Provide the (x, y) coordinate of the cell's center where the given text is located.  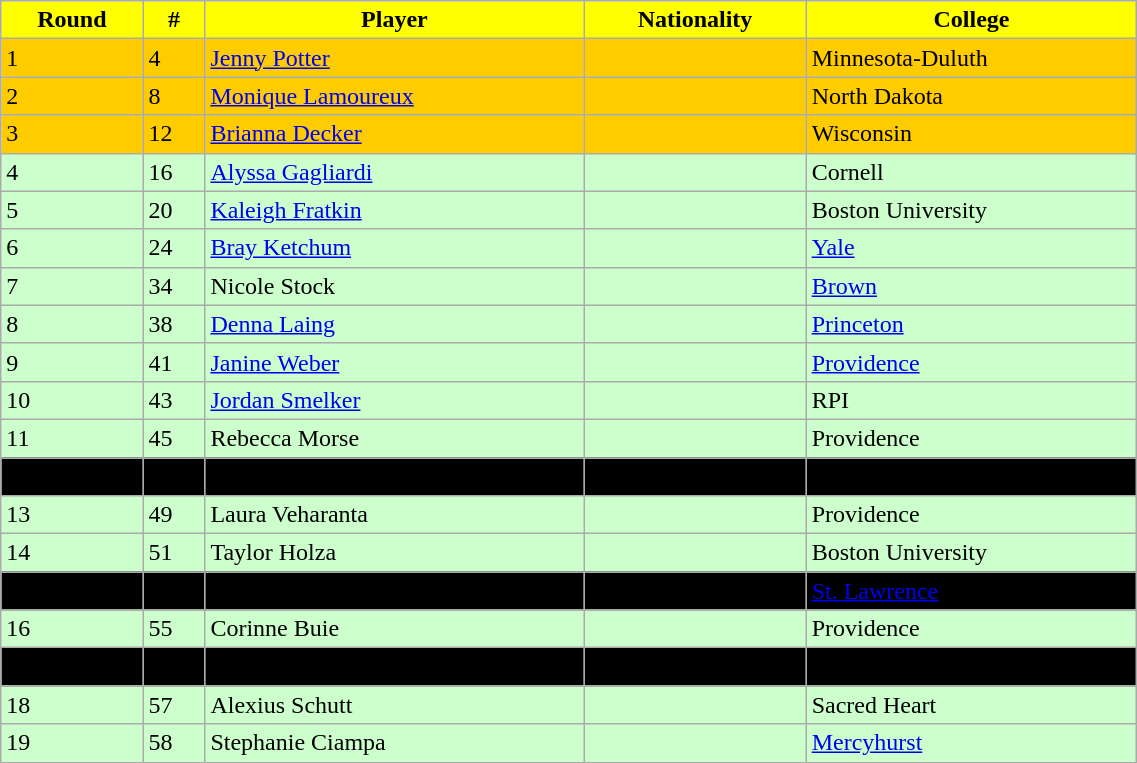
Nationality (695, 20)
20 (174, 210)
Castleton State (972, 667)
18 (72, 705)
55 (174, 629)
11 (72, 438)
Laura Veharanta (394, 515)
Monique Lamoureux (394, 96)
53 (174, 591)
Jordan Smelker (394, 400)
Brooke Fernandez (394, 591)
Jenny Potter (394, 58)
Utica College (972, 477)
47 (174, 477)
Brown (972, 286)
58 (174, 743)
Alyssa Gagliardi (394, 172)
Corinne Buie (394, 629)
6 (72, 248)
13 (72, 515)
Janine Weber (394, 362)
1 (72, 58)
Megan Myers (394, 477)
17 (72, 667)
14 (72, 553)
10 (72, 400)
Princeton (972, 324)
North Dakota (972, 96)
Player (394, 20)
Denna Laing (394, 324)
Round (72, 20)
43 (174, 400)
Cornell (972, 172)
# (174, 20)
3 (72, 134)
2 (72, 96)
College (972, 20)
Rebecca Morse (394, 438)
Kaleigh Fratkin (394, 210)
38 (174, 324)
24 (174, 248)
RPI (972, 400)
9 (72, 362)
15 (72, 591)
51 (174, 553)
Nicole Stock (394, 286)
Stephanie Ciampa (394, 743)
Brianna Decker (394, 134)
49 (174, 515)
56 (174, 667)
45 (174, 438)
34 (174, 286)
Minnesota-Duluth (972, 58)
Mercyhurst (972, 743)
Alexius Schutt (394, 705)
57 (174, 705)
Bray Ketchum (394, 248)
Yale (972, 248)
7 (72, 286)
19 (72, 743)
5 (72, 210)
St. Lawrence (972, 591)
Taylor Holza (394, 553)
Wisconsin (972, 134)
41 (174, 362)
Denise Cardello (394, 667)
Sacred Heart (972, 705)
